Pinpoint the cell where the given text exists, returning its [x, y] midpoint coordinate. 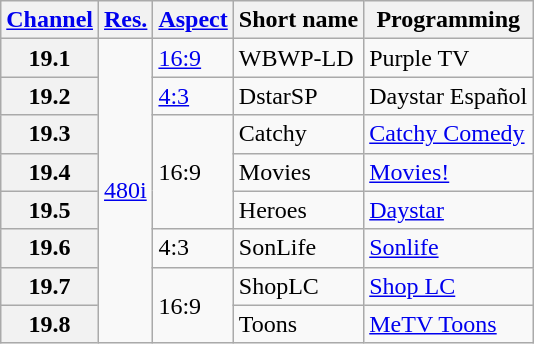
Movies! [448, 172]
19.1 [50, 58]
DstarSP [298, 96]
19.5 [50, 210]
Short name [298, 20]
19.3 [50, 134]
19.2 [50, 96]
SonLife [298, 248]
Channel [50, 20]
Catchy [298, 134]
Sonlife [448, 248]
19.8 [50, 324]
Programming [448, 20]
Daystar Español [448, 96]
MeTV Toons [448, 324]
Daystar [448, 210]
Toons [298, 324]
19.4 [50, 172]
WBWP-LD [298, 58]
Res. [126, 20]
Aspect [193, 20]
19.6 [50, 248]
Catchy Comedy [448, 134]
Heroes [298, 210]
480i [126, 191]
Purple TV [448, 58]
ShopLC [298, 286]
Shop LC [448, 286]
19.7 [50, 286]
Movies [298, 172]
